Scan for the cell matching the given text and deliver its [X, Y] coordinate at center. 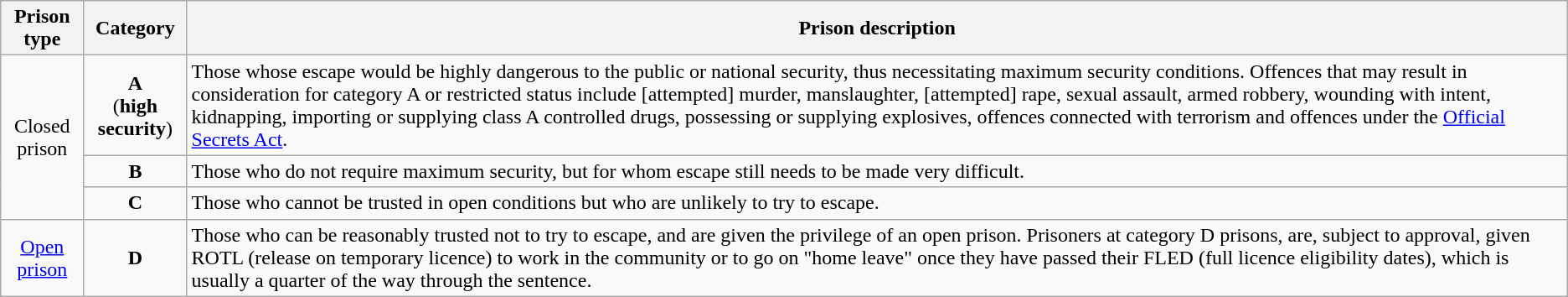
Closed prison [42, 138]
Open prison [42, 258]
Category [136, 29]
D [136, 258]
A(high security) [136, 106]
Prison description [877, 29]
C [136, 203]
B [136, 171]
Those who cannot be trusted in open conditions but who are unlikely to try to escape. [877, 203]
Prison type [42, 29]
Those who do not require maximum security, but for whom escape still needs to be made very difficult. [877, 171]
